Identify which cell holds the provided text, then report its (x, y) central coordinate. 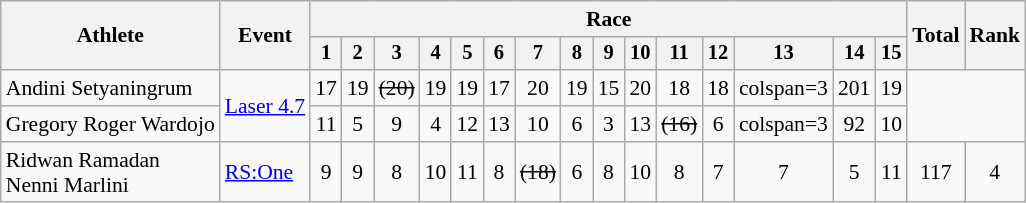
Race (608, 19)
Rank (994, 36)
Andini Setyaningrum (110, 88)
14 (854, 54)
(16) (679, 124)
(18) (538, 172)
Event (265, 36)
Total (936, 36)
117 (936, 172)
1 (326, 54)
Ridwan RamadanNenni Marlini (110, 172)
RS:One (265, 172)
Athlete (110, 36)
Gregory Roger Wardojo (110, 124)
2 (358, 54)
92 (854, 124)
(20) (397, 88)
201 (854, 88)
Laser 4.7 (265, 106)
